Capture the cell that displays the provided text and extract its (X, Y) central coordinate. 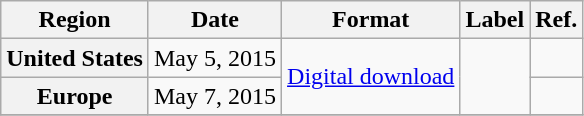
Label (495, 20)
Date (214, 20)
Europe (75, 96)
Ref. (556, 20)
Format (371, 20)
Digital download (371, 77)
May 7, 2015 (214, 96)
Region (75, 20)
May 5, 2015 (214, 58)
United States (75, 58)
